Scan for the cell matching the given text and deliver its (X, Y) coordinate at center. 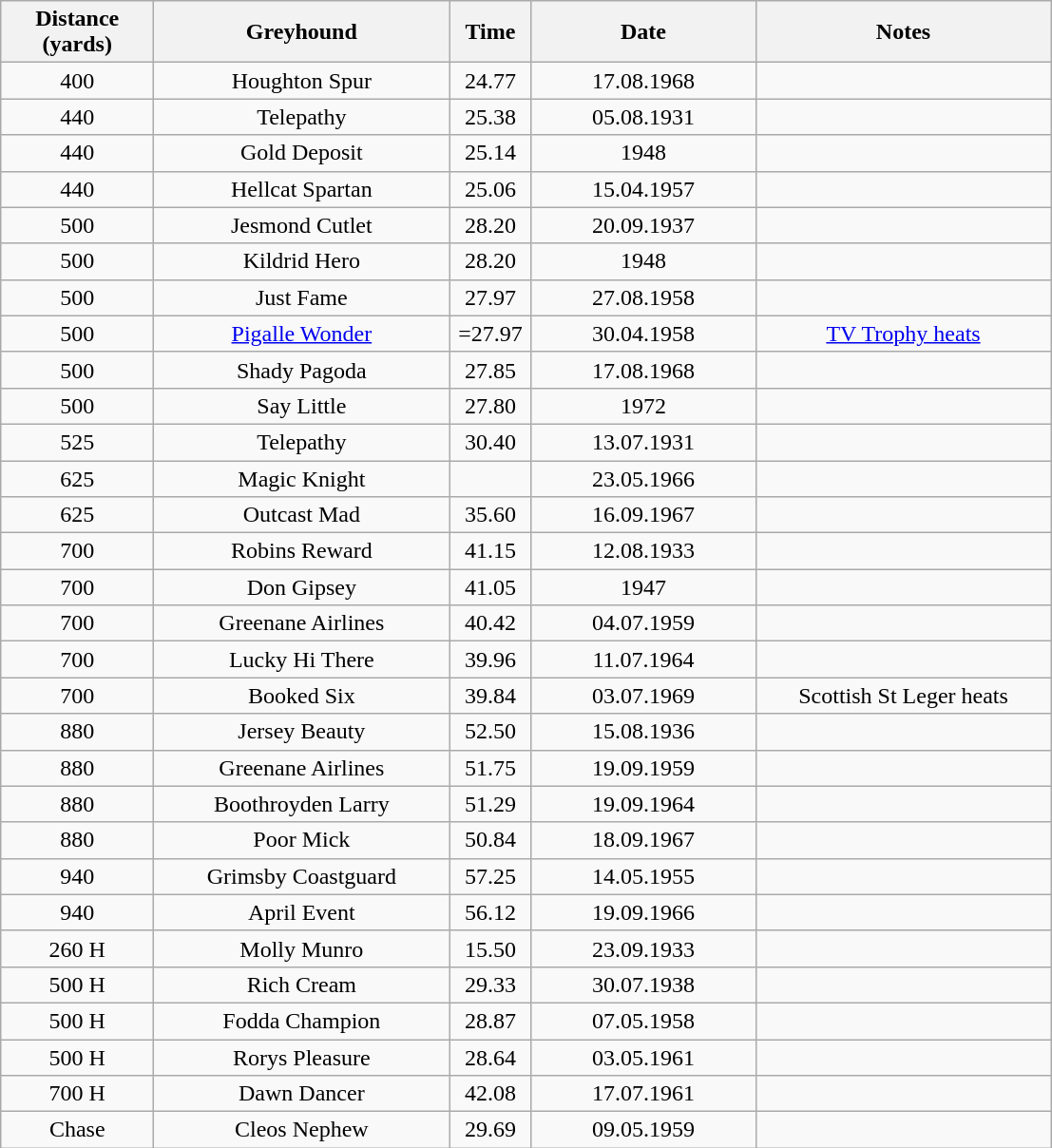
51.75 (490, 768)
260 H (78, 948)
35.60 (490, 515)
Molly Munro (302, 948)
15.50 (490, 948)
03.07.1969 (643, 696)
23.09.1933 (643, 948)
Jersey Beauty (302, 732)
1972 (643, 406)
52.50 (490, 732)
14.05.1955 (643, 876)
=27.97 (490, 334)
Notes (903, 32)
24.77 (490, 81)
TV Trophy heats (903, 334)
30.40 (490, 442)
Robins Reward (302, 551)
09.05.1959 (643, 1130)
41.15 (490, 551)
03.05.1961 (643, 1058)
Rorys Pleasure (302, 1058)
Don Gipsey (302, 587)
Dawn Dancer (302, 1094)
04.07.1959 (643, 623)
27.80 (490, 406)
Boothroyden Larry (302, 804)
Pigalle Wonder (302, 334)
19.09.1964 (643, 804)
Time (490, 32)
56.12 (490, 912)
25.06 (490, 189)
39.84 (490, 696)
Magic Knight (302, 478)
30.04.1958 (643, 334)
27.08.1958 (643, 297)
Rich Cream (302, 985)
Chase (78, 1130)
28.64 (490, 1058)
28.87 (490, 1021)
57.25 (490, 876)
39.96 (490, 660)
25.38 (490, 117)
19.09.1966 (643, 912)
29.69 (490, 1130)
Kildrid Hero (302, 261)
Shady Pagoda (302, 370)
525 (78, 442)
1947 (643, 587)
Booked Six (302, 696)
11.07.1964 (643, 660)
Say Little (302, 406)
Gold Deposit (302, 153)
42.08 (490, 1094)
27.97 (490, 297)
Cleos Nephew (302, 1130)
30.07.1938 (643, 985)
12.08.1933 (643, 551)
15.08.1936 (643, 732)
25.14 (490, 153)
Grimsby Coastguard (302, 876)
Hellcat Spartan (302, 189)
Lucky Hi There (302, 660)
April Event (302, 912)
Date (643, 32)
29.33 (490, 985)
27.85 (490, 370)
Scottish St Leger heats (903, 696)
17.07.1961 (643, 1094)
41.05 (490, 587)
Jesmond Cutlet (302, 225)
400 (78, 81)
Poor Mick (302, 840)
18.09.1967 (643, 840)
16.09.1967 (643, 515)
20.09.1937 (643, 225)
Greyhound (302, 32)
51.29 (490, 804)
Outcast Mad (302, 515)
23.05.1966 (643, 478)
05.08.1931 (643, 117)
50.84 (490, 840)
Fodda Champion (302, 1021)
13.07.1931 (643, 442)
40.42 (490, 623)
Distance (yards) (78, 32)
19.09.1959 (643, 768)
07.05.1958 (643, 1021)
15.04.1957 (643, 189)
Just Fame (302, 297)
Houghton Spur (302, 81)
700 H (78, 1094)
